Search for the cell housing the specified text and yield its (x, y) center coordinate. 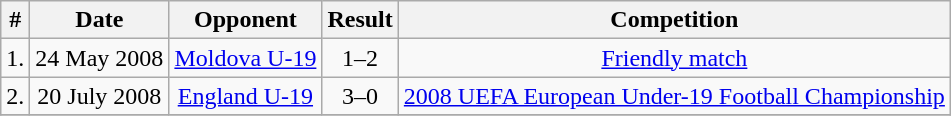
Competition (674, 20)
Moldova U-19 (246, 58)
3–0 (360, 96)
1. (16, 58)
Friendly match (674, 58)
1–2 (360, 58)
# (16, 20)
2008 UEFA European Under-19 Football Championship (674, 96)
20 July 2008 (100, 96)
2. (16, 96)
24 May 2008 (100, 58)
Date (100, 20)
Result (360, 20)
Opponent (246, 20)
England U-19 (246, 96)
